Return the (x, y) coordinate for the center point of the cell that contains the specified text.  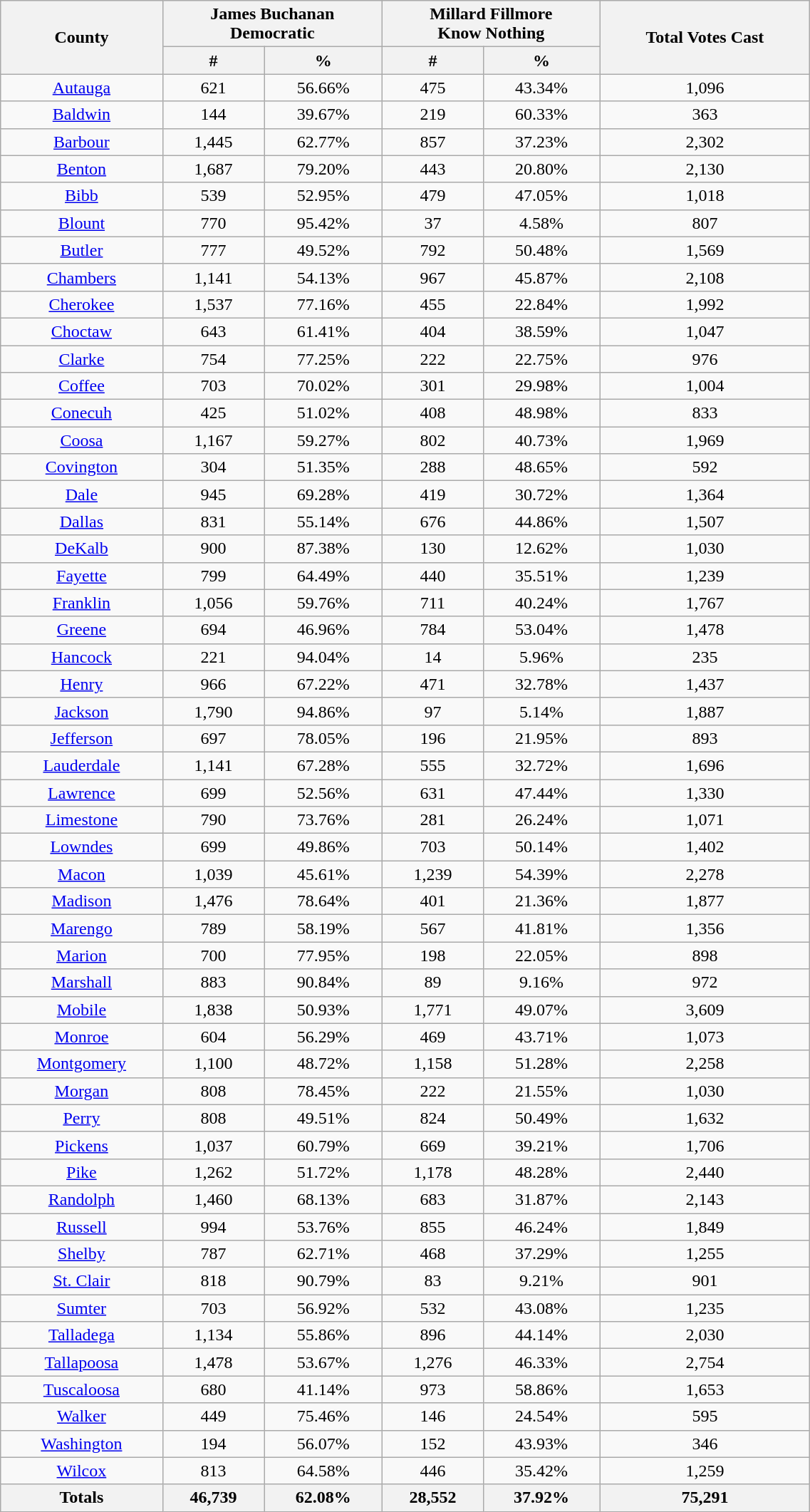
95.42% (323, 223)
Bibb (81, 196)
41.81% (541, 928)
1,460 (214, 1199)
304 (214, 467)
52.56% (323, 793)
Blount (81, 223)
2,278 (705, 874)
1,018 (705, 196)
1,569 (705, 250)
901 (705, 1281)
37.29% (541, 1254)
61.41% (323, 331)
5.14% (541, 711)
896 (433, 1335)
1,696 (705, 765)
1,887 (705, 711)
44.86% (541, 522)
47.05% (541, 196)
DeKalb (81, 549)
53.76% (323, 1226)
967 (433, 277)
219 (433, 115)
1,178 (433, 1172)
539 (214, 196)
Millard FillmoreKnow Nothing (492, 24)
90.84% (323, 983)
Pike (81, 1172)
994 (214, 1226)
35.51% (541, 576)
1,071 (705, 820)
38.59% (541, 331)
39.21% (541, 1145)
893 (705, 738)
Benton (81, 169)
78.45% (323, 1091)
Lawrence (81, 793)
972 (705, 983)
Lowndes (81, 847)
1,790 (214, 711)
1,073 (705, 1037)
46.96% (323, 630)
966 (214, 684)
35.42% (541, 1471)
47.44% (541, 793)
443 (433, 169)
64.58% (323, 1471)
1,356 (705, 928)
4.58% (541, 223)
1,276 (433, 1362)
Montgomery (81, 1064)
12.62% (541, 549)
50.49% (541, 1118)
1,771 (433, 1010)
31.87% (541, 1199)
40.73% (541, 440)
49.07% (541, 1010)
62.71% (323, 1254)
37.92% (541, 1498)
754 (214, 358)
1,037 (214, 1145)
976 (705, 358)
Coosa (81, 440)
Mobile (81, 1010)
52.95% (323, 196)
94.04% (323, 657)
1,507 (705, 522)
883 (214, 983)
62.08% (323, 1498)
50.93% (323, 1010)
Tuscaloosa (81, 1389)
2,302 (705, 142)
Pickens (81, 1145)
900 (214, 549)
1,877 (705, 901)
Choctaw (81, 331)
475 (433, 88)
26.24% (541, 820)
468 (433, 1254)
90.79% (323, 1281)
28,552 (433, 1498)
784 (433, 630)
51.02% (323, 413)
408 (433, 413)
1,706 (705, 1145)
1,632 (705, 1118)
2,130 (705, 169)
Shelby (81, 1254)
1,235 (705, 1308)
1,364 (705, 494)
700 (214, 956)
45.61% (323, 874)
22.05% (541, 956)
Total Votes Cast (705, 37)
Jefferson (81, 738)
69.28% (323, 494)
802 (433, 440)
479 (433, 196)
1,402 (705, 847)
73.76% (323, 820)
1,849 (705, 1226)
833 (705, 413)
363 (705, 115)
Barbour (81, 142)
53.67% (323, 1362)
Macon (81, 874)
14 (433, 657)
75,291 (705, 1498)
807 (705, 223)
1,476 (214, 901)
469 (433, 1037)
77.95% (323, 956)
221 (214, 657)
Walker (81, 1417)
1,004 (705, 386)
59.76% (323, 603)
401 (433, 901)
Clarke (81, 358)
Baldwin (81, 115)
799 (214, 576)
1,969 (705, 440)
855 (433, 1226)
44.14% (541, 1335)
1,653 (705, 1389)
1,056 (214, 603)
1,687 (214, 169)
43.08% (541, 1308)
1,537 (214, 304)
2,258 (705, 1064)
1,039 (214, 874)
1,255 (705, 1254)
22.84% (541, 304)
676 (433, 522)
404 (433, 331)
48.72% (323, 1064)
680 (214, 1389)
James BuchananDemocratic (272, 24)
621 (214, 88)
29.98% (541, 386)
Hancock (81, 657)
592 (705, 467)
78.05% (323, 738)
2,030 (705, 1335)
49.86% (323, 847)
Marshall (81, 983)
77.25% (323, 358)
787 (214, 1254)
77.16% (323, 304)
973 (433, 1389)
64.49% (323, 576)
St. Clair (81, 1281)
196 (433, 738)
Jackson (81, 711)
Chambers (81, 277)
1,100 (214, 1064)
56.92% (323, 1308)
1,445 (214, 142)
87.38% (323, 549)
37 (433, 223)
94.86% (323, 711)
60.33% (541, 115)
281 (433, 820)
194 (214, 1444)
Franklin (81, 603)
Coffee (81, 386)
1,437 (705, 684)
790 (214, 820)
Morgan (81, 1091)
67.22% (323, 684)
857 (433, 142)
152 (433, 1444)
532 (433, 1308)
Cherokee (81, 304)
Fayette (81, 576)
45.87% (541, 277)
County (81, 37)
51.28% (541, 1064)
818 (214, 1281)
54.39% (541, 874)
97 (433, 711)
2,143 (705, 1199)
21.95% (541, 738)
32.72% (541, 765)
777 (214, 250)
235 (705, 657)
144 (214, 115)
32.78% (541, 684)
58.19% (323, 928)
59.27% (323, 440)
1,134 (214, 1335)
694 (214, 630)
2,108 (705, 277)
198 (433, 956)
48.28% (541, 1172)
789 (214, 928)
9.21% (541, 1281)
455 (433, 304)
831 (214, 522)
Marengo (81, 928)
79.20% (323, 169)
54.13% (323, 277)
46,739 (214, 1498)
21.36% (541, 901)
24.54% (541, 1417)
Autauga (81, 88)
50.14% (541, 847)
669 (433, 1145)
1,096 (705, 88)
48.65% (541, 467)
58.86% (541, 1389)
1,158 (433, 1064)
43.93% (541, 1444)
48.98% (541, 413)
46.33% (541, 1362)
49.52% (323, 250)
21.55% (541, 1091)
50.48% (541, 250)
898 (705, 956)
62.77% (323, 142)
631 (433, 793)
567 (433, 928)
53.04% (541, 630)
89 (433, 983)
446 (433, 1471)
39.67% (323, 115)
20.80% (541, 169)
46.24% (541, 1226)
1,330 (705, 793)
Wilcox (81, 1471)
22.75% (541, 358)
813 (214, 1471)
Dallas (81, 522)
1,262 (214, 1172)
346 (705, 1444)
1,259 (705, 1471)
Conecuh (81, 413)
Lauderdale (81, 765)
2,440 (705, 1172)
Marion (81, 956)
30.72% (541, 494)
Randolph (81, 1199)
Butler (81, 250)
Covington (81, 467)
Talladega (81, 1335)
Perry (81, 1118)
70.02% (323, 386)
51.72% (323, 1172)
Russell (81, 1226)
Monroe (81, 1037)
425 (214, 413)
1,047 (705, 331)
56.66% (323, 88)
78.64% (323, 901)
683 (433, 1199)
83 (433, 1281)
595 (705, 1417)
5.96% (541, 657)
697 (214, 738)
Greene (81, 630)
1,767 (705, 603)
301 (433, 386)
51.35% (323, 467)
1,167 (214, 440)
3,609 (705, 1010)
555 (433, 765)
9.16% (541, 983)
56.29% (323, 1037)
49.51% (323, 1118)
449 (214, 1417)
43.34% (541, 88)
945 (214, 494)
711 (433, 603)
56.07% (323, 1444)
1,992 (705, 304)
Limestone (81, 820)
40.24% (541, 603)
419 (433, 494)
60.79% (323, 1145)
43.71% (541, 1037)
440 (433, 576)
824 (433, 1118)
288 (433, 467)
792 (433, 250)
Dale (81, 494)
Totals (81, 1498)
604 (214, 1037)
Washington (81, 1444)
68.13% (323, 1199)
1,838 (214, 1010)
770 (214, 223)
55.86% (323, 1335)
75.46% (323, 1417)
41.14% (323, 1389)
130 (433, 549)
67.28% (323, 765)
146 (433, 1417)
2,754 (705, 1362)
643 (214, 331)
37.23% (541, 142)
Madison (81, 901)
Sumter (81, 1308)
471 (433, 684)
Henry (81, 684)
55.14% (323, 522)
Tallapoosa (81, 1362)
